Extract the (x, y) coordinate from the center of the cell holding the provided text.  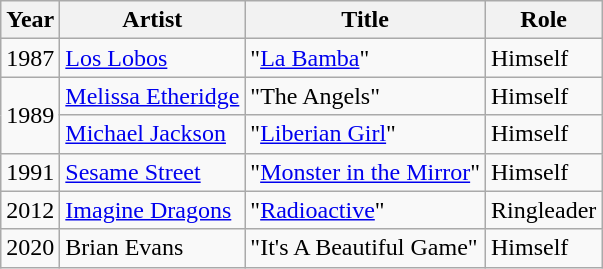
1991 (30, 172)
Ringleader (543, 210)
"Liberian Girl" (366, 134)
Los Lobos (152, 58)
1989 (30, 115)
Artist (152, 20)
"Radioactive" (366, 210)
"Monster in the Mirror" (366, 172)
"The Angels" (366, 96)
Year (30, 20)
Brian Evans (152, 248)
Melissa Etheridge (152, 96)
"La Bamba" (366, 58)
"It's A Beautiful Game" (366, 248)
Role (543, 20)
Imagine Dragons (152, 210)
1987 (30, 58)
Sesame Street (152, 172)
Michael Jackson (152, 134)
2012 (30, 210)
2020 (30, 248)
Title (366, 20)
